Return (x, y) of the center of cell containing provided text 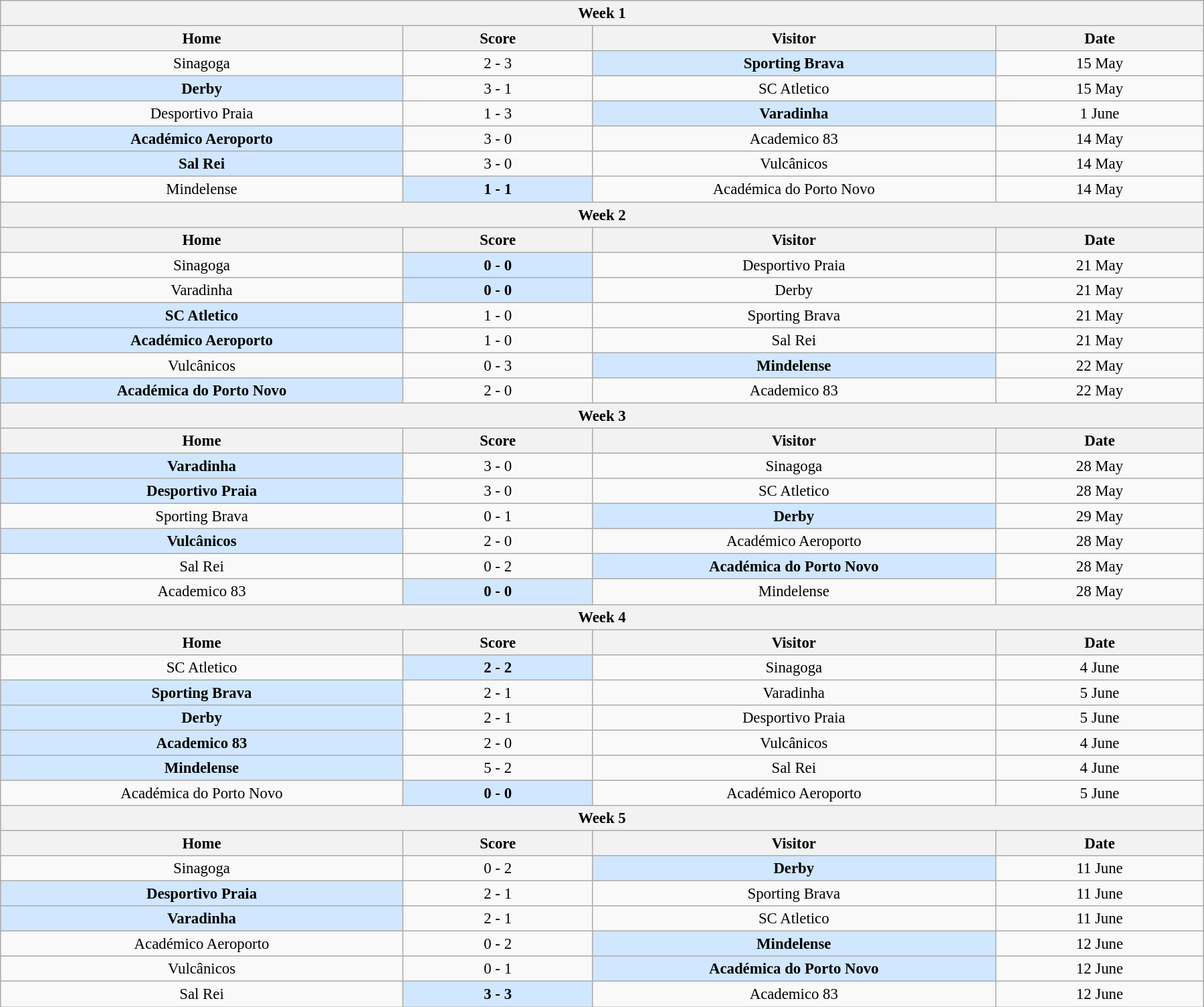
5 - 2 (498, 768)
Week 3 (602, 416)
1 - 3 (498, 114)
1 June (1100, 114)
Week 1 (602, 13)
29 May (1100, 517)
Week 4 (602, 617)
3 - 1 (498, 89)
1 - 1 (498, 189)
2 - 2 (498, 667)
3 - 3 (498, 994)
0 - 3 (498, 365)
Week 2 (602, 215)
2 - 3 (498, 64)
Week 5 (602, 818)
